Locate the cell with the specified text and output its (x, y) center coordinate. 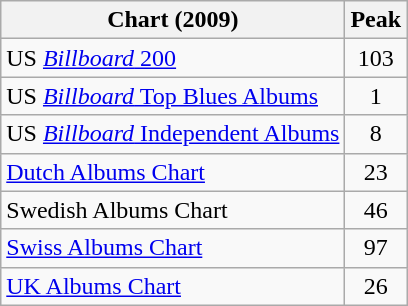
Swiss Albums Chart (173, 248)
US Billboard 200 (173, 58)
US Billboard Top Blues Albums (173, 96)
Dutch Albums Chart (173, 172)
103 (376, 58)
8 (376, 134)
Peak (376, 20)
Swedish Albums Chart (173, 210)
23 (376, 172)
US Billboard Independent Albums (173, 134)
Chart (2009) (173, 20)
26 (376, 286)
97 (376, 248)
46 (376, 210)
1 (376, 96)
UK Albums Chart (173, 286)
